Detect which cell encompasses the target text, then output its [x, y] center coordinate. 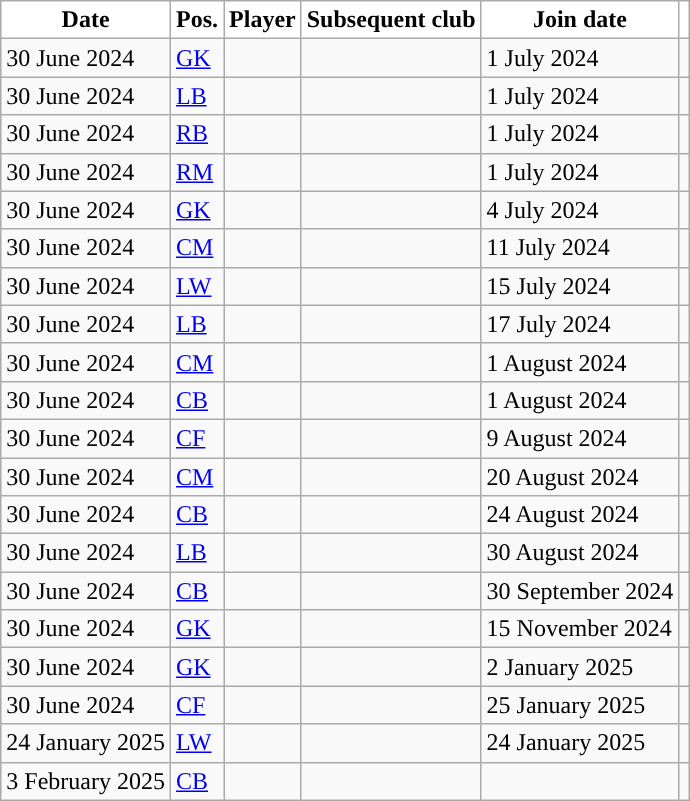
25 January 2025 [580, 705]
15 July 2024 [580, 286]
9 August 2024 [580, 438]
RM [196, 172]
RB [196, 134]
Subsequent club [391, 20]
17 July 2024 [580, 324]
3 February 2025 [86, 781]
24 August 2024 [580, 515]
Player [263, 20]
Join date [580, 20]
30 September 2024 [580, 591]
30 August 2024 [580, 553]
15 November 2024 [580, 629]
2 January 2025 [580, 667]
Pos. [196, 20]
Date [86, 20]
4 July 2024 [580, 210]
20 August 2024 [580, 477]
11 July 2024 [580, 248]
